Determine the (X, Y) coordinate at the center of the cell enclosing the given text.  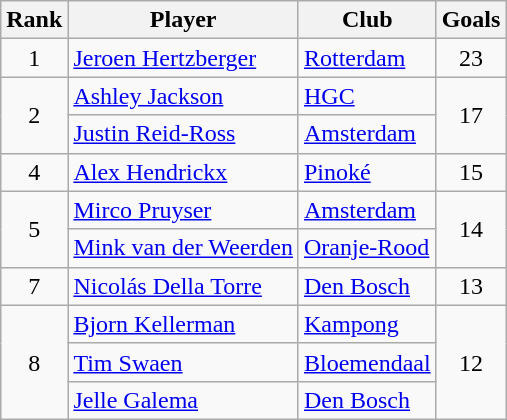
23 (471, 58)
Tim Swaen (184, 362)
HGC (367, 96)
Club (367, 20)
2 (34, 115)
Jeroen Hertzberger (184, 58)
14 (471, 229)
Mink van der Weerden (184, 248)
Justin Reid-Ross (184, 134)
1 (34, 58)
Bjorn Kellerman (184, 324)
15 (471, 172)
Nicolás Della Torre (184, 286)
Goals (471, 20)
Mirco Pruyser (184, 210)
12 (471, 362)
Jelle Galema (184, 400)
17 (471, 115)
Pinoké (367, 172)
Oranje-Rood (367, 248)
Kampong (367, 324)
Alex Hendrickx (184, 172)
Player (184, 20)
7 (34, 286)
Rotterdam (367, 58)
Rank (34, 20)
5 (34, 229)
Ashley Jackson (184, 96)
4 (34, 172)
8 (34, 362)
Bloemendaal (367, 362)
13 (471, 286)
